Find where the given text appears and provide that cell's center as [x, y] coordinate. 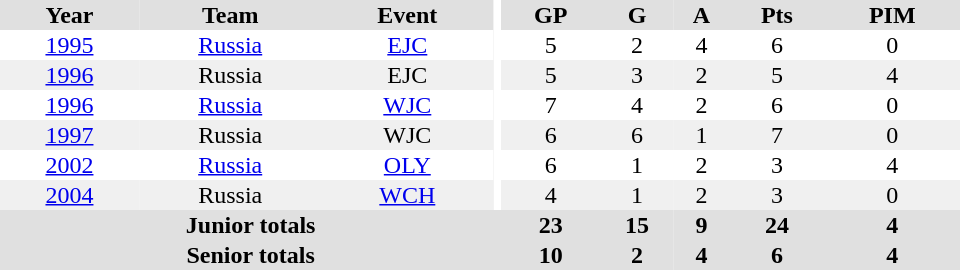
Year [70, 15]
G [637, 15]
Team [230, 15]
Junior totals [250, 225]
10 [550, 255]
1995 [70, 45]
WCH [407, 195]
24 [776, 225]
GP [550, 15]
Event [407, 15]
23 [550, 225]
OLY [407, 165]
1997 [70, 135]
Pts [776, 15]
Senior totals [250, 255]
A [702, 15]
15 [637, 225]
PIM [892, 15]
2002 [70, 165]
2004 [70, 195]
9 [702, 225]
